Find where the given text appears and provide that cell's center as (x, y) coordinate. 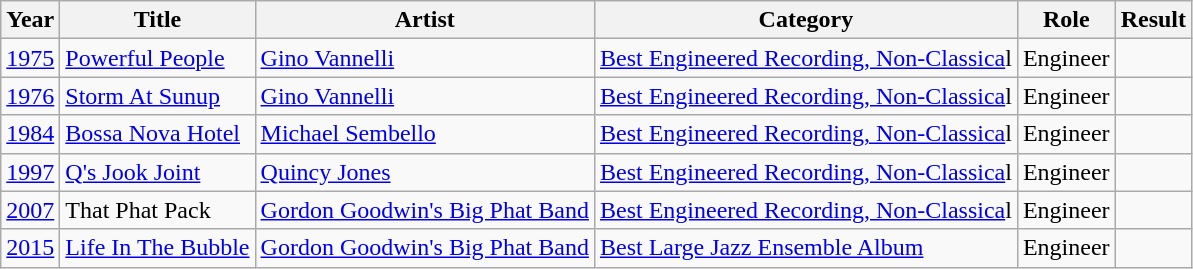
Q's Jook Joint (158, 172)
Michael Sembello (424, 134)
That Phat Pack (158, 210)
1984 (30, 134)
Title (158, 20)
Life In The Bubble (158, 248)
Role (1066, 20)
Best Large Jazz Ensemble Album (806, 248)
2015 (30, 248)
1997 (30, 172)
Storm At Sunup (158, 96)
Year (30, 20)
2007 (30, 210)
1976 (30, 96)
Category (806, 20)
1975 (30, 58)
Bossa Nova Hotel (158, 134)
Artist (424, 20)
Quincy Jones (424, 172)
Result (1153, 20)
Powerful People (158, 58)
